Capture the cell that displays the provided text and extract its (x, y) central coordinate. 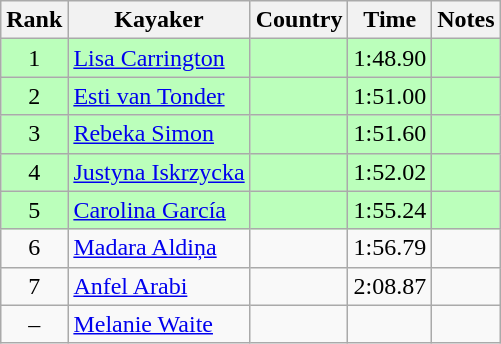
1:52.02 (390, 172)
2 (34, 96)
5 (34, 210)
1 (34, 58)
Kayaker (159, 20)
Rank (34, 20)
6 (34, 248)
Country (299, 20)
– (34, 324)
Carolina García (159, 210)
4 (34, 172)
Time (390, 20)
Lisa Carrington (159, 58)
Anfel Arabi (159, 286)
1:55.24 (390, 210)
Rebeka Simon (159, 134)
1:51.00 (390, 96)
2:08.87 (390, 286)
1:48.90 (390, 58)
Madara Aldiņa (159, 248)
Notes (466, 20)
Justyna Iskrzycka (159, 172)
3 (34, 134)
Esti van Tonder (159, 96)
7 (34, 286)
1:56.79 (390, 248)
1:51.60 (390, 134)
Melanie Waite (159, 324)
